Pinpoint the cell where the given text exists, returning its (X, Y) midpoint coordinate. 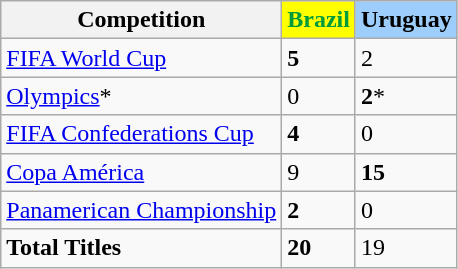
Olympics* (142, 96)
FIFA Confederations Cup (142, 134)
Total Titles (142, 248)
5 (319, 58)
Uruguay (406, 20)
2* (406, 96)
Brazil (319, 20)
4 (319, 134)
Panamerican Championship (142, 210)
15 (406, 172)
9 (319, 172)
Competition (142, 20)
FIFA World Cup (142, 58)
20 (319, 248)
19 (406, 248)
Copa América (142, 172)
